For the text-containing cell, return its midpoint in [X, Y] coordinate format. 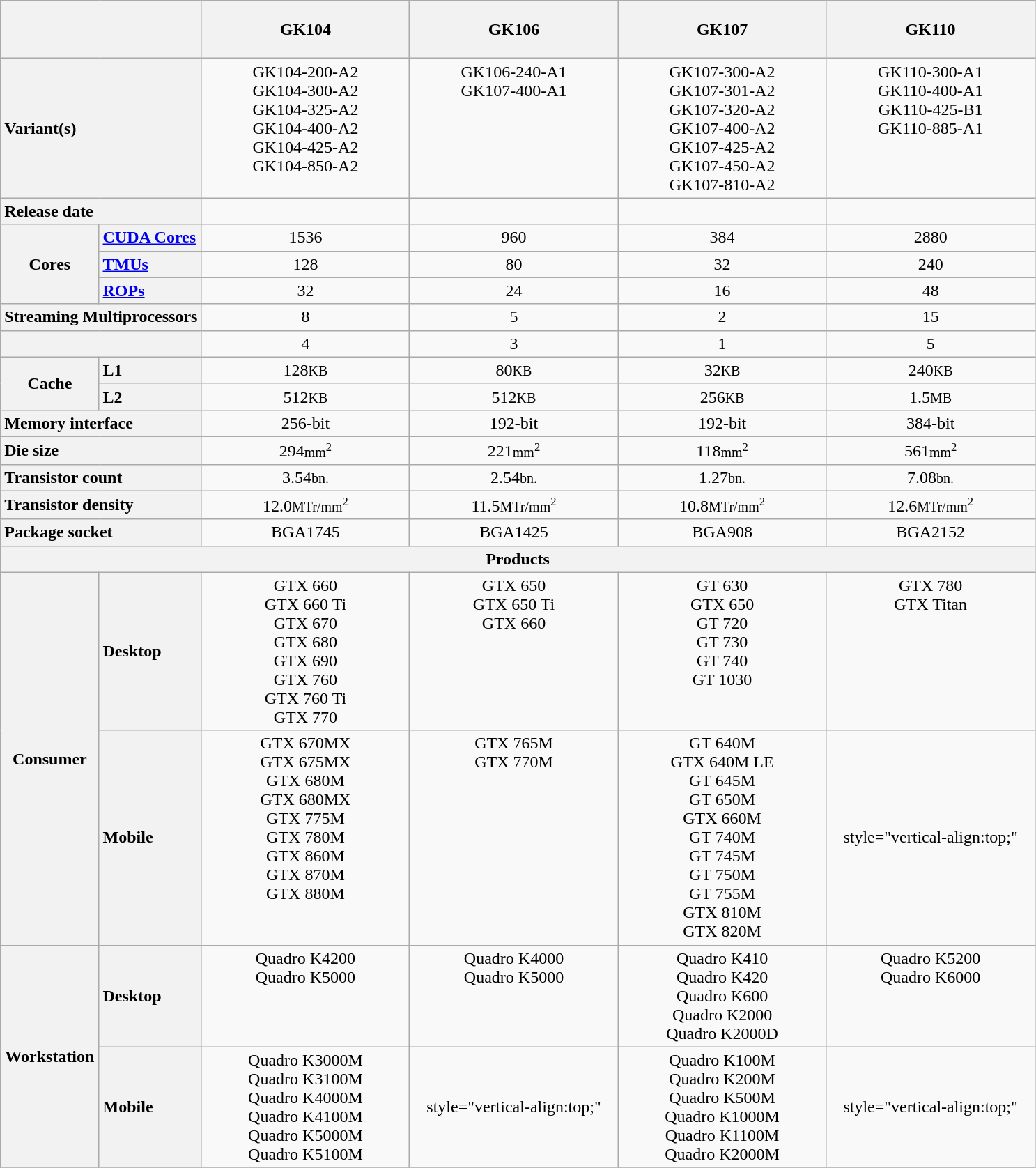
GTX 650 GTX 650 Ti GTX 660 [514, 651]
3 [514, 344]
GTX 670MX GTX 675MX GTX 680M GTX 680MX GTX 775M GTX 780M GTX 860M GTX 870M GTX 880M [305, 838]
Transistor count [101, 478]
Memory interface [101, 423]
Consumer [50, 758]
GTX 660 GTX 660 Ti GTX 670 GTX 680 GTX 690 GTX 760 GTX 760 Ti GTX 770 [305, 651]
GK106 [514, 29]
1.27bn. [722, 478]
48 [931, 291]
TMUs [150, 264]
16 [722, 291]
12.0MTr/mm2 [305, 505]
1536 [305, 238]
384-bit [931, 423]
960 [514, 238]
Variant(s) [101, 128]
Quadro K4000 Quadro K5000 [514, 996]
118mm2 [722, 450]
2 [722, 317]
Quadro K5200 Quadro K6000 [931, 996]
Cache [50, 383]
2880 [931, 238]
8 [305, 317]
BGA908 [722, 532]
128KB [305, 370]
2.54bn. [514, 478]
3.54bn. [305, 478]
GTX 780 GTX Titan [931, 651]
11.5MTr/mm2 [514, 505]
Quadro K4200 Quadro K5000 [305, 996]
Cores [50, 264]
80 [514, 264]
Quadro K410 Quadro K420 Quadro K600 Quadro K2000 Quadro K2000D [722, 996]
7.08bn. [931, 478]
4 [305, 344]
GK110 [931, 29]
221mm2 [514, 450]
GK107 [722, 29]
BGA1745 [305, 532]
128 [305, 264]
256-bit [305, 423]
294mm2 [305, 450]
240KB [931, 370]
1.5MB [931, 397]
Die size [101, 450]
80KB [514, 370]
GK106-240-A1 GK107-400-A1 [514, 128]
561mm2 [931, 450]
Products [518, 559]
Release date [101, 211]
GK104-200-A2 GK104-300-A2 GK104-325-A2 GK104-400-A2 GK104-425-A2 GK104-850-A2 [305, 128]
Streaming Multiprocessors [101, 317]
Package socket [101, 532]
Transistor density [101, 505]
240 [931, 264]
GT 630 GTX 650 GT 720 GT 730 GT 740 GT 1030 [722, 651]
L1 [150, 370]
12.6MTr/mm2 [931, 505]
GK107-300-A2 GK107-301-A2 GK107-320-A2 GK107-400-A2 GK107-425-A2 GK107-450-A2 GK107-810-A2 [722, 128]
CUDA Cores [150, 238]
Quadro K100M Quadro K200M Quadro K500M Quadro K1000M Quadro K1100M Quadro K2000M [722, 1107]
L2 [150, 397]
GT 640M GTX 640M LE GT 645M GT 650M GTX 660M GT 740M GT 745M GT 750M GT 755M GTX 810M GTX 820M [722, 838]
GTX 765M GTX 770M [514, 838]
24 [514, 291]
Quadro K3000M Quadro K3100M Quadro K4000M Quadro K4100M Quadro K5000M Quadro K5100M [305, 1107]
1 [722, 344]
15 [931, 317]
BGA2152 [931, 532]
GK104 [305, 29]
BGA1425 [514, 532]
ROPs [150, 291]
10.8MTr/mm2 [722, 505]
384 [722, 238]
32KB [722, 370]
Workstation [50, 1056]
256KB [722, 397]
GK110-300-A1 GK110-400-A1 GK110-425-B1 GK110-885-A1 [931, 128]
